Find where the given text appears and provide that cell's center as (x, y) coordinate. 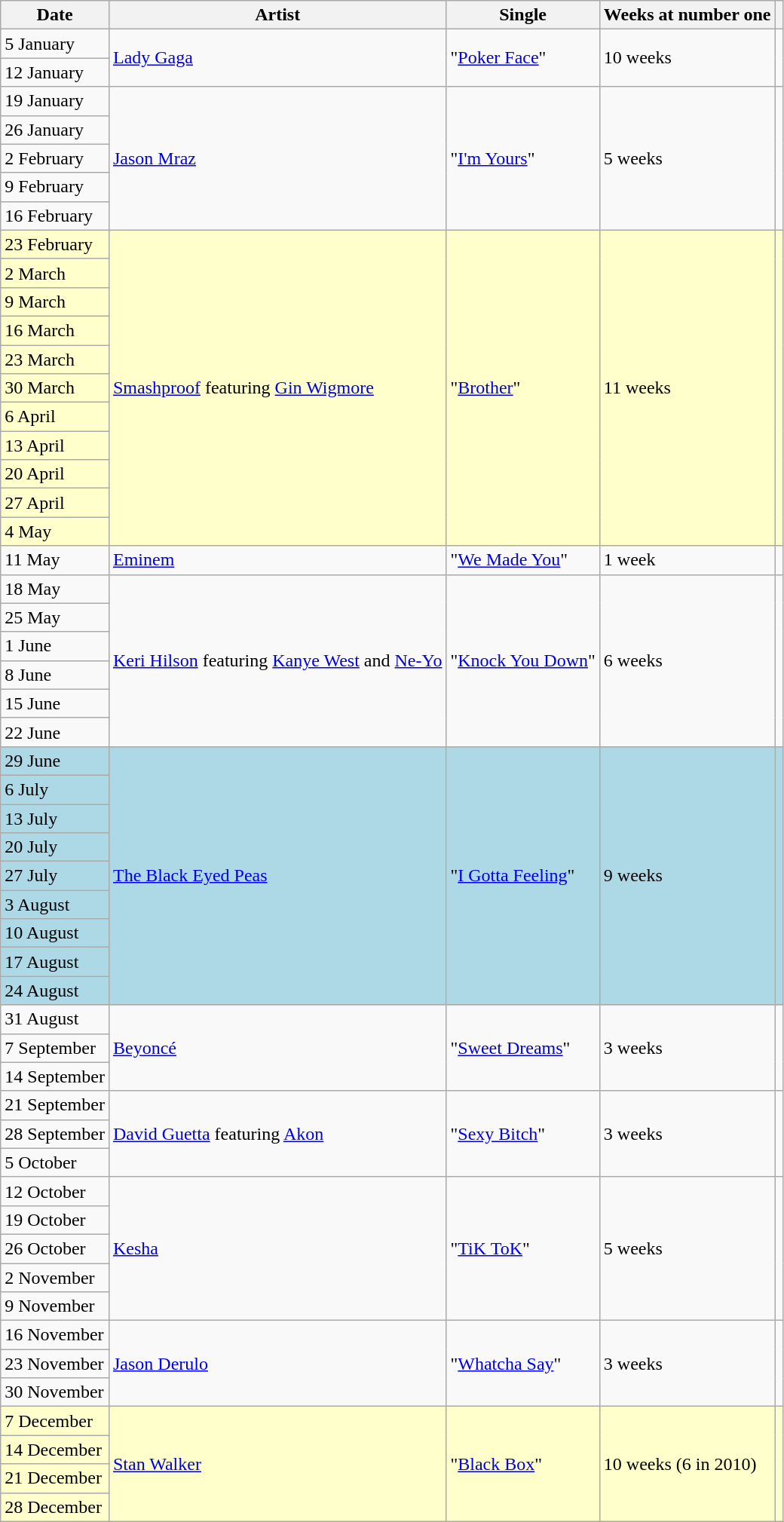
"TiK ToK" (523, 1248)
17 August (55, 962)
30 March (55, 388)
"Knock You Down" (523, 660)
13 July (55, 818)
10 August (55, 933)
10 weeks (6 in 2010) (688, 1464)
31 August (55, 1019)
27 April (55, 503)
Jason Mraz (277, 158)
9 March (55, 302)
2 February (55, 158)
Single (523, 15)
11 weeks (688, 387)
23 February (55, 244)
22 June (55, 732)
2 November (55, 1278)
"Poker Face" (523, 58)
9 weeks (688, 876)
Keri Hilson featuring Kanye West and Ne-Yo (277, 660)
"Sweet Dreams" (523, 1048)
24 August (55, 991)
1 week (688, 560)
21 December (55, 1478)
12 October (55, 1191)
Kesha (277, 1248)
16 March (55, 330)
"I'm Yours" (523, 158)
9 February (55, 187)
Lady Gaga (277, 58)
30 November (55, 1392)
26 January (55, 130)
29 June (55, 761)
27 July (55, 876)
23 March (55, 360)
"Whatcha Say" (523, 1364)
14 December (55, 1450)
6 April (55, 417)
David Guetta featuring Akon (277, 1134)
19 January (55, 101)
3 August (55, 905)
5 October (55, 1162)
16 February (55, 216)
1 June (55, 646)
15 June (55, 703)
"Brother" (523, 387)
21 September (55, 1105)
Date (55, 15)
"We Made You" (523, 560)
28 September (55, 1134)
The Black Eyed Peas (277, 876)
Stan Walker (277, 1464)
23 November (55, 1364)
19 October (55, 1220)
Smashproof featuring Gin Wigmore (277, 387)
6 weeks (688, 660)
7 September (55, 1048)
18 May (55, 589)
20 July (55, 847)
6 July (55, 789)
14 September (55, 1076)
20 April (55, 474)
Beyoncé (277, 1048)
Eminem (277, 560)
11 May (55, 560)
9 November (55, 1306)
"I Gotta Feeling" (523, 876)
12 January (55, 72)
Jason Derulo (277, 1364)
13 April (55, 446)
10 weeks (688, 58)
7 December (55, 1421)
Artist (277, 15)
26 October (55, 1248)
5 January (55, 44)
"Black Box" (523, 1464)
8 June (55, 675)
28 December (55, 1507)
"Sexy Bitch" (523, 1134)
16 November (55, 1335)
25 May (55, 617)
Weeks at number one (688, 15)
4 May (55, 531)
2 March (55, 273)
